Capture the cell that displays the provided text and extract its [X, Y] central coordinate. 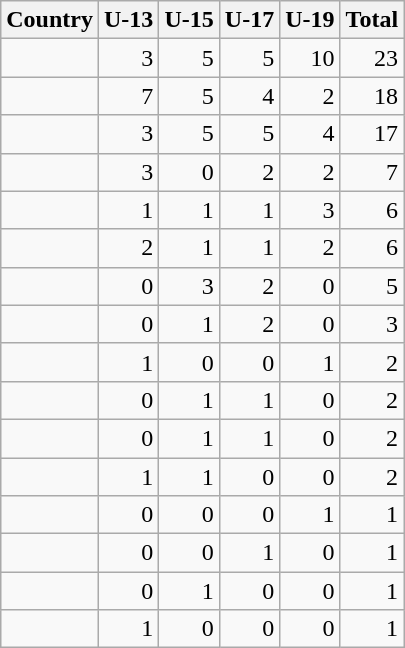
U-19 [310, 20]
23 [372, 58]
U-13 [128, 20]
U-17 [249, 20]
10 [310, 58]
Total [372, 20]
18 [372, 96]
17 [372, 134]
U-15 [189, 20]
Country [50, 20]
